Find where the given text appears and provide that cell's center as [X, Y] coordinate. 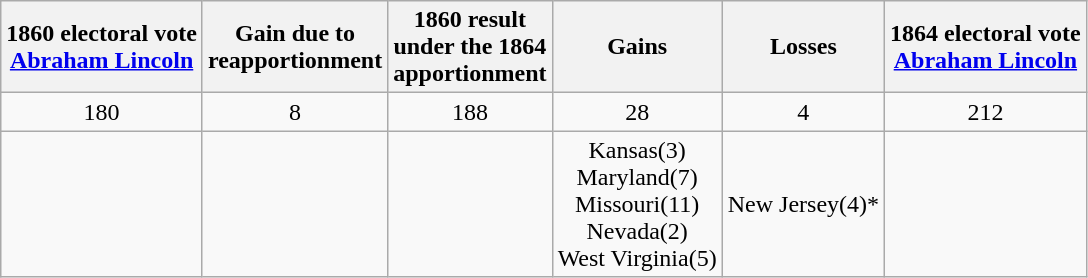
1860 electoral voteAbraham Lincoln [102, 47]
28 [637, 112]
8 [294, 112]
4 [803, 112]
212 [986, 112]
188 [470, 112]
New Jersey(4)* [803, 204]
180 [102, 112]
Losses [803, 47]
Gains [637, 47]
Kansas(3)Maryland(7)Missouri(11)Nevada(2)West Virginia(5) [637, 204]
Gain due toreapportionment [294, 47]
1860 resultunder the 1864apportionment [470, 47]
1864 electoral voteAbraham Lincoln [986, 47]
